Extract the [X, Y] coordinate from the center of the cell holding the provided text.  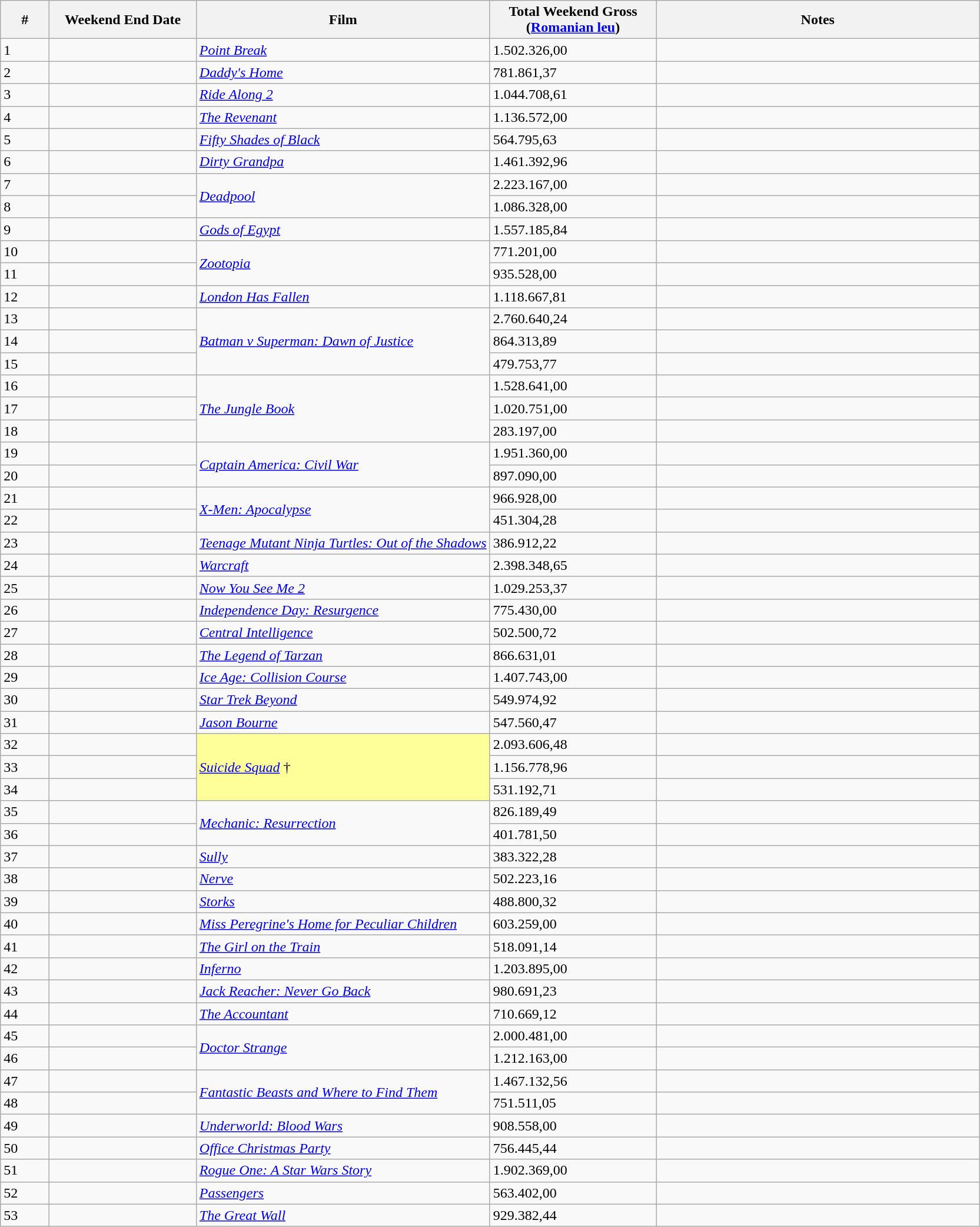
479.753,77 [573, 364]
Weekend End Date [122, 20]
25 [25, 588]
Daddy's Home [343, 72]
Gods of Egypt [343, 229]
710.669,12 [573, 1013]
Doctor Strange [343, 1047]
10 [25, 251]
27 [25, 632]
The Legend of Tarzan [343, 655]
935.528,00 [573, 274]
383.322,28 [573, 857]
Zootopia [343, 263]
The Accountant [343, 1013]
Rogue One: A Star Wars Story [343, 1170]
603.259,00 [573, 924]
Teenage Mutant Ninja Turtles: Out of the Shadows [343, 543]
Nerve [343, 879]
26 [25, 610]
35 [25, 812]
1.136.572,00 [573, 117]
Fantastic Beasts and Where to Find Them [343, 1092]
29 [25, 678]
28 [25, 655]
549.974,92 [573, 700]
41 [25, 946]
Suicide Squad † [343, 767]
Passengers [343, 1193]
11 [25, 274]
518.091,14 [573, 946]
52 [25, 1193]
X-Men: Apocalypse [343, 509]
1 [25, 50]
563.402,00 [573, 1193]
781.861,37 [573, 72]
2.398.348,65 [573, 565]
1.086.328,00 [573, 207]
39 [25, 901]
12 [25, 296]
Notes [818, 20]
14 [25, 341]
Jack Reacher: Never Go Back [343, 991]
Captain America: Civil War [343, 465]
1.951.360,00 [573, 453]
Underworld: Blood Wars [343, 1126]
London Has Fallen [343, 296]
42 [25, 969]
1.902.369,00 [573, 1170]
32 [25, 745]
44 [25, 1013]
2.223.167,00 [573, 184]
47 [25, 1081]
1.528.641,00 [573, 386]
37 [25, 857]
36 [25, 834]
488.800,32 [573, 901]
771.201,00 [573, 251]
Batman v Superman: Dawn of Justice [343, 341]
283.197,00 [573, 431]
16 [25, 386]
2.000.481,00 [573, 1036]
Fifty Shades of Black [343, 140]
502.223,16 [573, 879]
826.189,49 [573, 812]
2.760.640,24 [573, 319]
22 [25, 520]
5 [25, 140]
23 [25, 543]
Office Christmas Party [343, 1148]
1.407.743,00 [573, 678]
18 [25, 431]
1.502.326,00 [573, 50]
1.118.667,81 [573, 296]
401.781,50 [573, 834]
19 [25, 453]
38 [25, 879]
2 [25, 72]
897.090,00 [573, 476]
6 [25, 162]
Film [343, 20]
Storks [343, 901]
7 [25, 184]
Ride Along 2 [343, 95]
Point Break [343, 50]
Warcraft [343, 565]
1.461.392,96 [573, 162]
20 [25, 476]
24 [25, 565]
3 [25, 95]
40 [25, 924]
The Great Wall [343, 1215]
531.192,71 [573, 790]
502.500,72 [573, 632]
# [25, 20]
1.203.895,00 [573, 969]
Star Trek Beyond [343, 700]
The Jungle Book [343, 409]
4 [25, 117]
451.304,28 [573, 520]
751.511,05 [573, 1103]
980.691,23 [573, 991]
1.212.163,00 [573, 1059]
43 [25, 991]
1.156.778,96 [573, 767]
Now You See Me 2 [343, 588]
Central Intelligence [343, 632]
1.029.253,37 [573, 588]
13 [25, 319]
Inferno [343, 969]
756.445,44 [573, 1148]
15 [25, 364]
45 [25, 1036]
50 [25, 1148]
The Revenant [343, 117]
49 [25, 1126]
21 [25, 498]
908.558,00 [573, 1126]
34 [25, 790]
17 [25, 409]
9 [25, 229]
966.928,00 [573, 498]
Jason Bourne [343, 722]
929.382,44 [573, 1215]
864.313,89 [573, 341]
Dirty Grandpa [343, 162]
Total Weekend Gross(Romanian leu) [573, 20]
Independence Day: Resurgence [343, 610]
8 [25, 207]
Ice Age: Collision Course [343, 678]
48 [25, 1103]
33 [25, 767]
386.912,22 [573, 543]
30 [25, 700]
2.093.606,48 [573, 745]
866.631,01 [573, 655]
Deadpool [343, 195]
1.467.132,56 [573, 1081]
564.795,63 [573, 140]
775.430,00 [573, 610]
Sully [343, 857]
The Girl on the Train [343, 946]
31 [25, 722]
547.560,47 [573, 722]
1.020.751,00 [573, 409]
Mechanic: Resurrection [343, 823]
53 [25, 1215]
Miss Peregrine's Home for Peculiar Children [343, 924]
1.557.185,84 [573, 229]
51 [25, 1170]
1.044.708,61 [573, 95]
46 [25, 1059]
